Return [X, Y] of the center of cell containing provided text 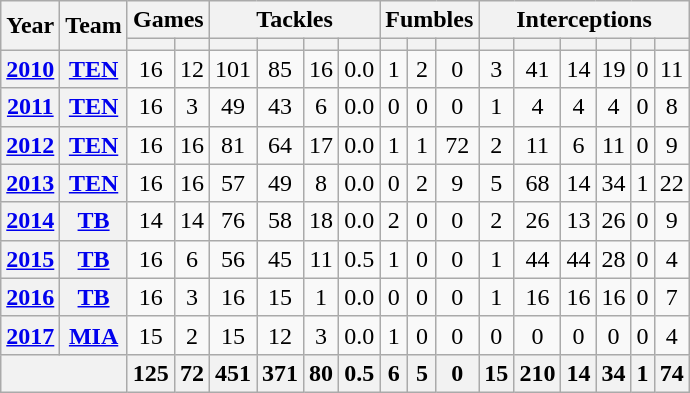
41 [538, 69]
371 [280, 373]
Fumbles [430, 20]
Team [94, 26]
68 [538, 183]
2016 [30, 297]
7 [672, 297]
2015 [30, 259]
57 [232, 183]
58 [280, 221]
76 [232, 221]
13 [578, 221]
2017 [30, 335]
210 [538, 373]
2014 [30, 221]
81 [232, 145]
2011 [30, 107]
451 [232, 373]
45 [280, 259]
Year [30, 26]
17 [322, 145]
56 [232, 259]
28 [614, 259]
74 [672, 373]
MIA [94, 335]
18 [322, 221]
Tackles [294, 20]
43 [280, 107]
2010 [30, 69]
85 [280, 69]
64 [280, 145]
101 [232, 69]
22 [672, 183]
125 [150, 373]
2013 [30, 183]
Games [168, 20]
19 [614, 69]
2012 [30, 145]
Interceptions [584, 20]
80 [322, 373]
